Identify which cell holds the provided text, then report its (X, Y) central coordinate. 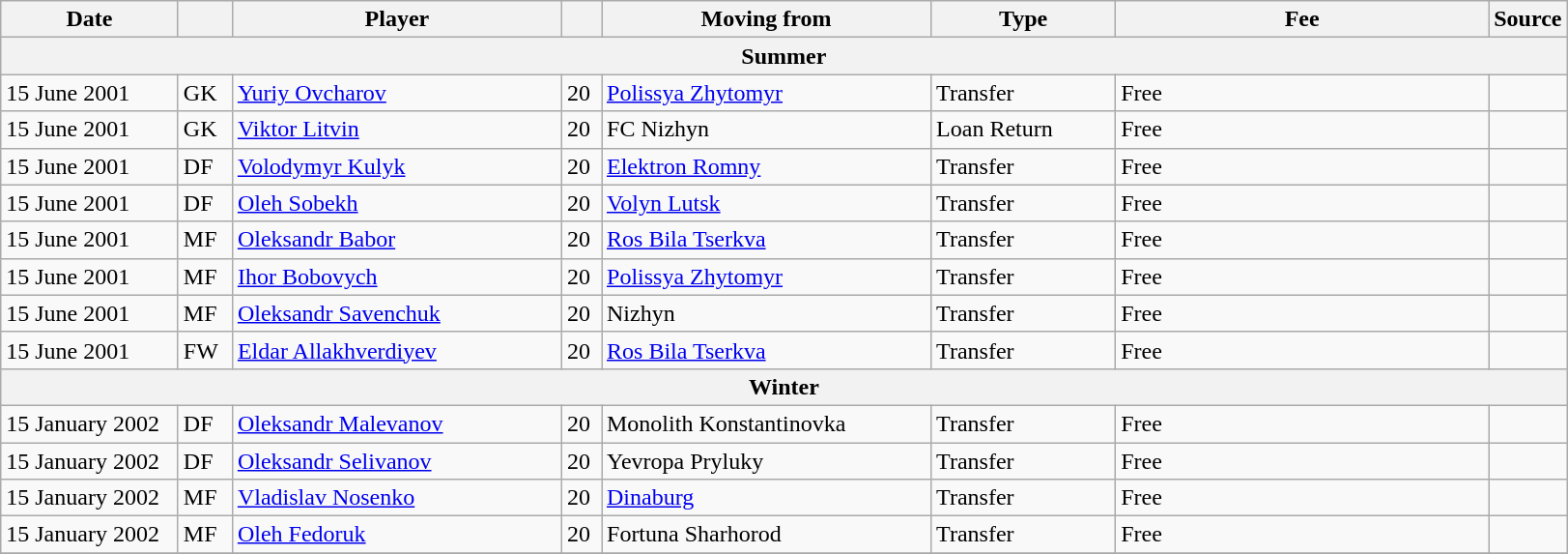
Fee (1302, 19)
Player (396, 19)
Yuriy Ovcharov (396, 93)
Source (1528, 19)
Oleksandr Malevanov (396, 423)
Winter (784, 387)
Date (90, 19)
Nizhyn (765, 313)
Vladislav Nosenko (396, 498)
FC Nizhyn (765, 130)
Fortuna Sharhorod (765, 535)
Elektron Romny (765, 166)
Moving from (765, 19)
FW (205, 350)
Ihor Bobovych (396, 277)
Loan Return (1024, 130)
Oleksandr Babor (396, 240)
Oleksandr Savenchuk (396, 313)
Oleh Fedoruk (396, 535)
Type (1024, 19)
Volodymyr Kulyk (396, 166)
Volyn Lutsk (765, 203)
Oleksandr Selivanov (396, 461)
Yevropa Pryluky (765, 461)
Oleh Sobekh (396, 203)
Monolith Konstantinovka (765, 423)
Eldar Allakhverdiyev (396, 350)
Summer (784, 56)
Dinaburg (765, 498)
Viktor Litvin (396, 130)
